Pinpoint the cell where the given text exists, returning its (X, Y) midpoint coordinate. 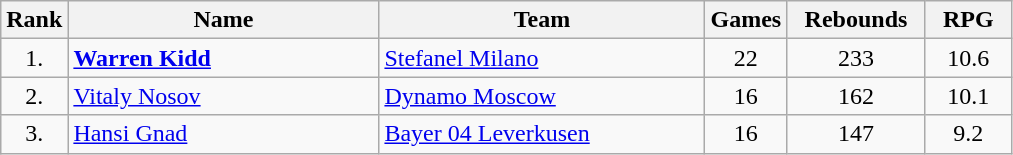
Games (746, 20)
Stefanel Milano (542, 58)
Bayer 04 Leverkusen (542, 134)
Rebounds (856, 20)
Dynamo Moscow (542, 96)
Hansi Gnad (224, 134)
10.1 (968, 96)
10.6 (968, 58)
22 (746, 58)
3. (34, 134)
1. (34, 58)
147 (856, 134)
Name (224, 20)
Warren Kidd (224, 58)
233 (856, 58)
2. (34, 96)
162 (856, 96)
RPG (968, 20)
Rank (34, 20)
Vitaly Nosov (224, 96)
Team (542, 20)
9.2 (968, 134)
